Provide the [x, y] coordinate of the cell's center where the given text is located.  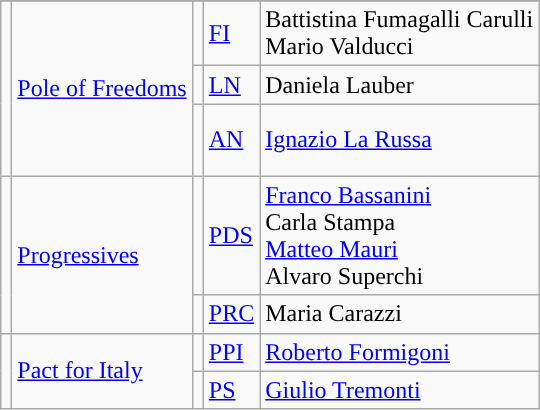
FI [231, 34]
Ignazio La Russa [400, 140]
Giulio Tremonti [400, 390]
PPI [231, 352]
AN [231, 140]
Pact for Italy [102, 371]
Roberto Formigoni [400, 352]
PS [231, 390]
Battistina Fumagalli CarulliMario Valducci [400, 34]
Pole of Freedoms [102, 88]
Franco BassaniniCarla StampaMatteo MauriAlvaro Superchi [400, 236]
Daniela Lauber [400, 85]
PDS [231, 236]
Maria Carazzi [400, 314]
Progressives [102, 254]
LN [231, 85]
PRC [231, 314]
